Identify which cell holds the provided text, then report its (X, Y) central coordinate. 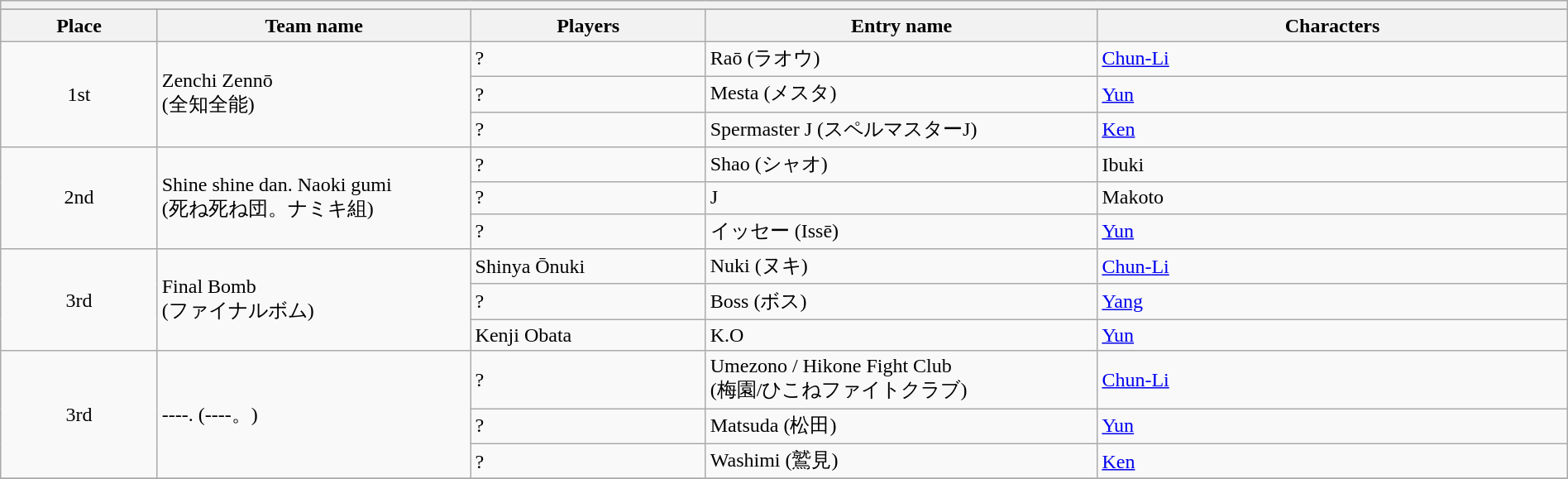
Place (79, 26)
----. (----。) (314, 415)
Yang (1332, 301)
2nd (79, 199)
Shao (シャオ) (901, 165)
Spermaster J (スペルマスターJ) (901, 129)
Nuki (ヌキ) (901, 266)
Ibuki (1332, 165)
K.O (901, 335)
Umezono / Hikone Fight Club(梅園/ひこねファイトクラブ) (901, 380)
Kenji Obata (588, 335)
Washimi (鷲見) (901, 462)
J (901, 198)
Matsuda (松田) (901, 427)
Mesta (メスタ) (901, 94)
Boss (ボス) (901, 301)
1st (79, 94)
Raō (ラオウ) (901, 60)
Entry name (901, 26)
Team name (314, 26)
Zenchi Zennō(全知全能) (314, 94)
Players (588, 26)
Shinya Ōnuki (588, 266)
Shine shine dan. Naoki gumi(死ね死ね団。ナミキ組) (314, 199)
イッセー (Issē) (901, 232)
Characters (1332, 26)
Final Bomb(ファイナルボム) (314, 299)
Makoto (1332, 198)
